For the text-containing cell, return its midpoint in (x, y) coordinate format. 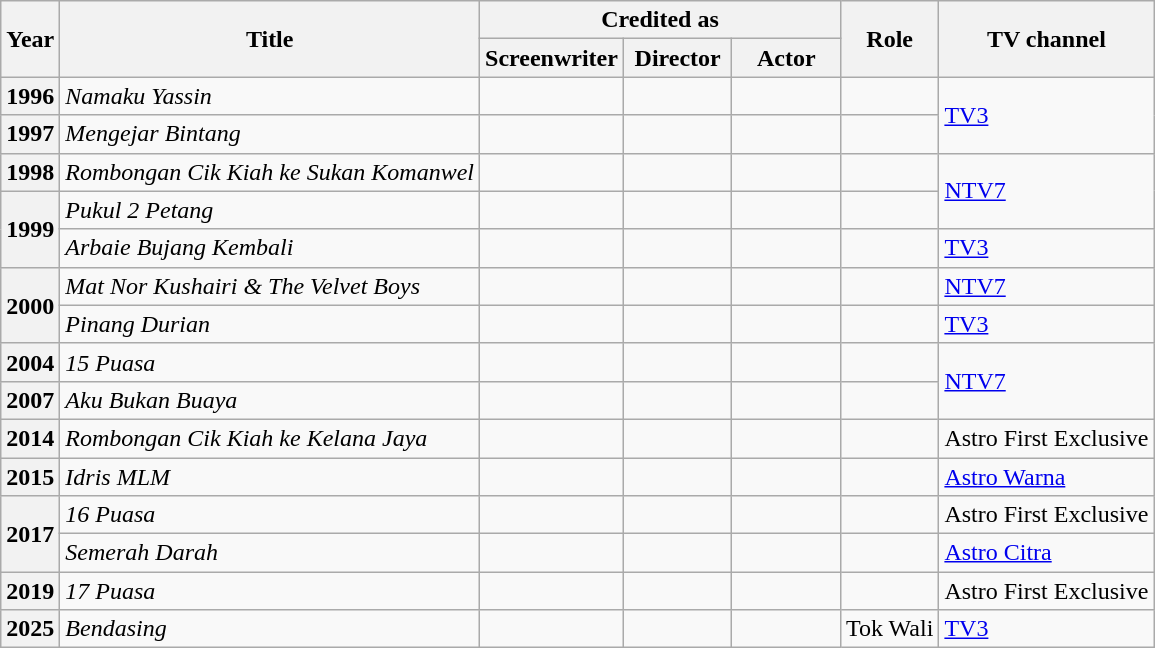
1999 (30, 229)
2014 (30, 438)
Namaku Yassin (270, 96)
2000 (30, 305)
15 Puasa (270, 362)
Semerah Darah (270, 553)
Mengejar Bintang (270, 134)
Actor (786, 58)
Rombongan Cik Kiah ke Sukan Komanwel (270, 172)
1998 (30, 172)
2004 (30, 362)
Pukul 2 Petang (270, 210)
Idris MLM (270, 477)
2017 (30, 534)
Credited as (660, 20)
Rombongan Cik Kiah ke Kelana Jaya (270, 438)
Role (890, 39)
Astro Warna (1046, 477)
Screenwriter (552, 58)
Year (30, 39)
Mat Nor Kushairi & The Velvet Boys (270, 286)
17 Puasa (270, 591)
Aku Bukan Buaya (270, 400)
Astro Citra (1046, 553)
TV channel (1046, 39)
2007 (30, 400)
Title (270, 39)
Director (678, 58)
Arbaie Bujang Kembali (270, 248)
1996 (30, 96)
2019 (30, 591)
Pinang Durian (270, 324)
Tok Wali (890, 629)
16 Puasa (270, 515)
2015 (30, 477)
Bendasing (270, 629)
2025 (30, 629)
1997 (30, 134)
